Find where the given text appears and provide that cell's center as (X, Y) coordinate. 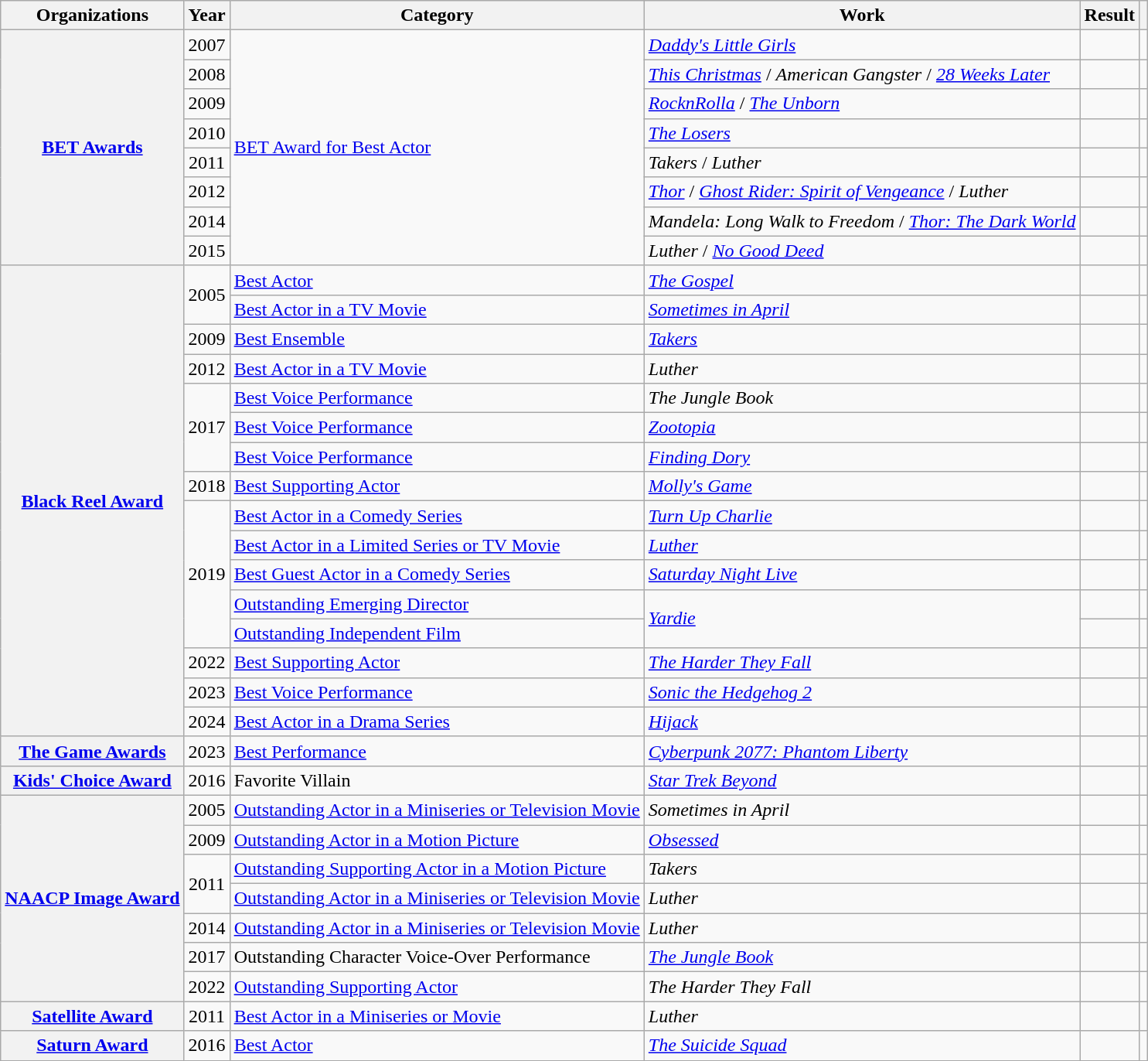
Mandela: Long Walk to Freedom / Thor: The Dark World (862, 221)
The Losers (862, 133)
Star Trek Beyond (862, 780)
2007 (207, 45)
Year (207, 15)
2015 (207, 251)
Outstanding Character Voice-Over Performance (437, 957)
RocknRolla / The Unborn (862, 104)
Best Actor in a Drama Series (437, 722)
Outstanding Emerging Director (437, 604)
Daddy's Little Girls (862, 45)
Thor / Ghost Rider: Spirit of Vengeance / Luther (862, 192)
Finding Dory (862, 457)
NAACP Image Award (93, 898)
Outstanding Independent Film (437, 633)
2024 (207, 722)
Best Guest Actor in a Comedy Series (437, 575)
The Suicide Squad (862, 1046)
The Game Awards (93, 751)
Hijack (862, 722)
Turn Up Charlie (862, 516)
Takers / Luther (862, 162)
Saturday Night Live (862, 575)
Best Actor in a Miniseries or Movie (437, 1016)
Zootopia (862, 428)
This Christmas / American Gangster / 28 Weeks Later (862, 74)
Saturn Award (93, 1046)
BET Award for Best Actor (437, 148)
2019 (207, 575)
Outstanding Actor in a Motion Picture (437, 839)
BET Awards (93, 148)
Organizations (93, 15)
Obsessed (862, 839)
Work (862, 15)
Favorite Villain (437, 780)
Sonic the Hedgehog 2 (862, 692)
Best Performance (437, 751)
Molly's Game (862, 486)
Best Ensemble (437, 339)
2010 (207, 133)
Cyberpunk 2077: Phantom Liberty (862, 751)
Best Actor in a Comedy Series (437, 516)
Outstanding Supporting Actor in a Motion Picture (437, 869)
Yardie (862, 619)
Black Reel Award (93, 501)
Kids' Choice Award (93, 780)
Satellite Award (93, 1016)
Luther / No Good Deed (862, 251)
2008 (207, 74)
Result (1109, 15)
Best Actor in a Limited Series or TV Movie (437, 545)
Category (437, 15)
Outstanding Supporting Actor (437, 987)
The Gospel (862, 280)
2018 (207, 486)
